Output the (x, y) coordinate of the center of the cell containing the given text.  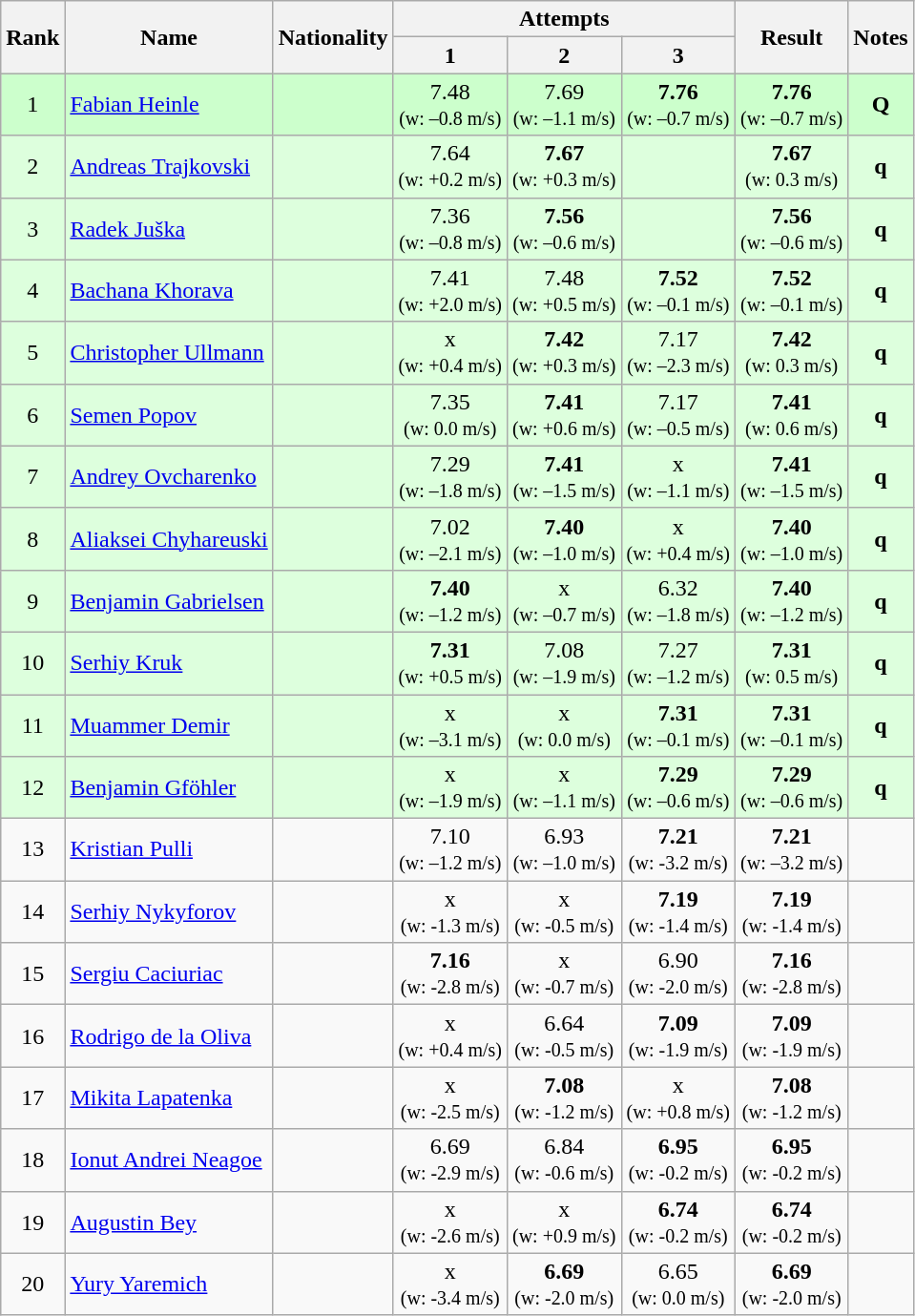
x(w: -2.6 m/s) (450, 1222)
Muammer Demir (169, 725)
4 (32, 290)
7 (32, 477)
7.35(w: 0.0 m/s) (450, 414)
Mikita Lapatenka (169, 1097)
12 (32, 788)
6.93(w: –1.0 m/s) (564, 849)
7.31(w: 0.5 m/s) (792, 662)
Notes (881, 37)
Result (792, 37)
Benjamin Gabrielsen (169, 601)
x(w: -2.5 m/s) (450, 1097)
6.32(w: –1.8 m/s) (678, 601)
x(w: +0.9 m/s) (564, 1222)
6.69(w: -2.9 m/s) (450, 1160)
5 (32, 353)
7.17(w: –0.5 m/s) (678, 414)
Radek Juška (169, 229)
19 (32, 1222)
x(w: –0.7 m/s) (564, 601)
x(w: –1.9 m/s) (450, 788)
Bachana Khorava (169, 290)
13 (32, 849)
14 (32, 912)
Serhiy Kruk (169, 662)
18 (32, 1160)
6.65(w: 0.0 m/s) (678, 1285)
Yury Yaremich (169, 1285)
7.42(w: 0.3 m/s) (792, 353)
7.67(w: +0.3 m/s) (564, 166)
Semen Popov (169, 414)
Attempts (565, 19)
7.17(w: –2.3 m/s) (678, 353)
Nationality (333, 37)
Kristian Pulli (169, 849)
7.41(w: +2.0 m/s) (450, 290)
x(w: +0.8 m/s) (678, 1097)
7.64(w: +0.2 m/s) (450, 166)
Sergiu Caciuriac (169, 973)
Aliaksei Chyhareuski (169, 538)
x(w: -3.4 m/s) (450, 1285)
Andrey Ovcharenko (169, 477)
17 (32, 1097)
Augustin Bey (169, 1222)
7.10(w: –1.2 m/s) (450, 849)
7.69(w: –1.1 m/s) (564, 105)
9 (32, 601)
7.48(w: –0.8 m/s) (450, 105)
x(w: -1.3 m/s) (450, 912)
6 (32, 414)
10 (32, 662)
16 (32, 1036)
7.31(w: +0.5 m/s) (450, 662)
7.67(w: 0.3 m/s) (792, 166)
7.02(w: –2.1 m/s) (450, 538)
Name (169, 37)
Q (881, 105)
Christopher Ullmann (169, 353)
20 (32, 1285)
7.41(w: 0.6 m/s) (792, 414)
7.08(w: –1.9 m/s) (564, 662)
7.42(w: +0.3 m/s) (564, 353)
x(w: -0.7 m/s) (564, 973)
7.29(w: –1.8 m/s) (450, 477)
8 (32, 538)
Benjamin Gföhler (169, 788)
11 (32, 725)
7.21(w: -3.2 m/s) (678, 849)
7.41(w: +0.6 m/s) (564, 414)
7.48(w: +0.5 m/s) (564, 290)
Andreas Trajkovski (169, 166)
Fabian Heinle (169, 105)
6.90(w: -2.0 m/s) (678, 973)
Ionut Andrei Neagoe (169, 1160)
Rank (32, 37)
7.27(w: –1.2 m/s) (678, 662)
6.64(w: -0.5 m/s) (564, 1036)
6.84(w: -0.6 m/s) (564, 1160)
x(w: 0.0 m/s) (564, 725)
7.21(w: –3.2 m/s) (792, 849)
15 (32, 973)
Serhiy Nykyforov (169, 912)
7.36(w: –0.8 m/s) (450, 229)
x(w: -0.5 m/s) (564, 912)
Rodrigo de la Oliva (169, 1036)
x(w: –3.1 m/s) (450, 725)
